Scan for the cell matching the given text and deliver its [x, y] coordinate at center. 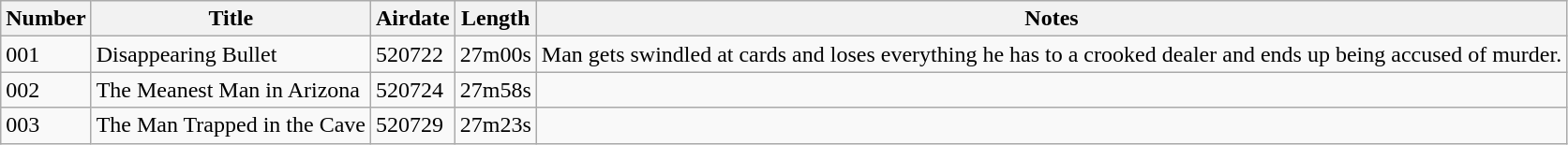
The Meanest Man in Arizona [231, 90]
Length [495, 19]
Airdate [413, 19]
Number [46, 19]
Man gets swindled at cards and loses everything he has to a crooked dealer and ends up being accused of murder. [1052, 54]
Title [231, 19]
520729 [413, 125]
003 [46, 125]
27m00s [495, 54]
001 [46, 54]
27m58s [495, 90]
520722 [413, 54]
520724 [413, 90]
Notes [1052, 19]
27m23s [495, 125]
Disappearing Bullet [231, 54]
The Man Trapped in the Cave [231, 125]
002 [46, 90]
